Scan for the cell matching the given text and deliver its (x, y) coordinate at center. 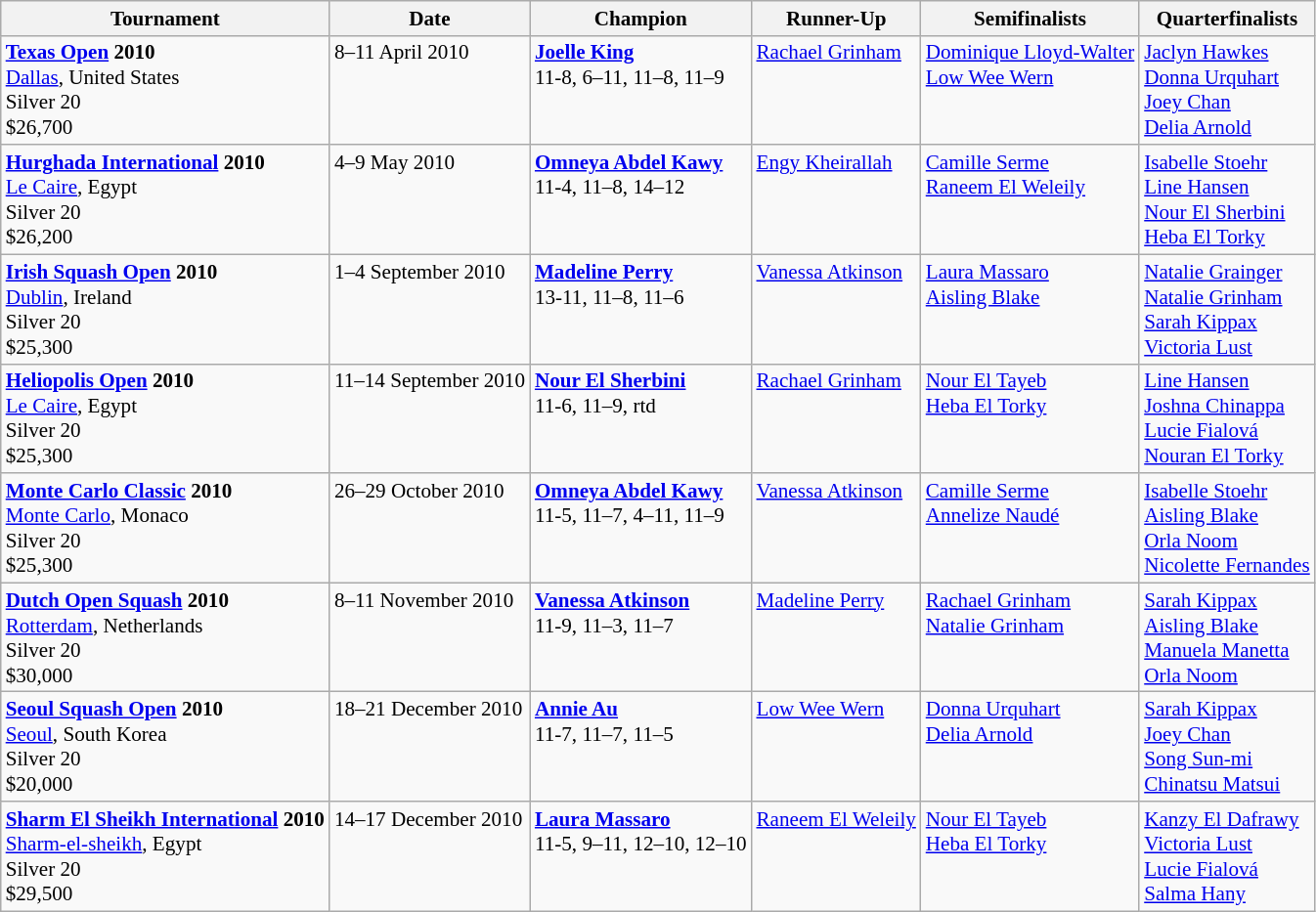
Line Hansen Joshna Chinappa Lucie Fialová Nouran El Torky (1226, 418)
Madeline Perry (837, 637)
Heliopolis Open 2010 Le Caire, EgyptSilver 20$25,300 (165, 418)
Jaclyn Hawkes Donna Urquhart Joey Chan Delia Arnold (1226, 90)
Engy Kheirallah (837, 199)
Laura Massaro11-5, 9–11, 12–10, 12–10 (641, 856)
Raneem El Weleily (837, 856)
Rachael Grinham Natalie Grinham (1031, 637)
8–11 November 2010 (430, 637)
Sharm El Sheikh International 2010 Sharm-el-sheikh, EgyptSilver 20$29,500 (165, 856)
Date (430, 18)
Low Wee Wern (837, 747)
4–9 May 2010 (430, 199)
Seoul Squash Open 2010 Seoul, South KoreaSilver 20$20,000 (165, 747)
Monte Carlo Classic 2010 Monte Carlo, MonacoSilver 20$25,300 (165, 528)
Runner-Up (837, 18)
Dominique Lloyd-Walter Low Wee Wern (1031, 90)
18–21 December 2010 (430, 747)
Madeline Perry13-11, 11–8, 11–6 (641, 309)
Isabelle Stoehr Line Hansen Nour El Sherbini Heba El Torky (1226, 199)
Irish Squash Open 2010 Dublin, IrelandSilver 20$25,300 (165, 309)
14–17 December 2010 (430, 856)
Camille Serme Raneem El Weleily (1031, 199)
Quarterfinalists (1226, 18)
Vanessa Atkinson11-9, 11–3, 11–7 (641, 637)
Sarah Kippax Joey Chan Song Sun-mi Chinatsu Matsui (1226, 747)
11–14 September 2010 (430, 418)
Tournament (165, 18)
Texas Open 2010 Dallas, United StatesSilver 20$26,700 (165, 90)
Hurghada International 2010 Le Caire, EgyptSilver 20$26,200 (165, 199)
Omneya Abdel Kawy11-5, 11–7, 4–11, 11–9 (641, 528)
Sarah Kippax Aisling Blake Manuela Manetta Orla Noom (1226, 637)
Isabelle Stoehr Aisling Blake Orla Noom Nicolette Fernandes (1226, 528)
Nour El Sherbini11-6, 11–9, rtd (641, 418)
Natalie Grainger Natalie Grinham Sarah Kippax Victoria Lust (1226, 309)
8–11 April 2010 (430, 90)
Camille Serme Annelize Naudé (1031, 528)
1–4 September 2010 (430, 309)
Kanzy El Dafrawy Victoria Lust Lucie Fialová Salma Hany (1226, 856)
Champion (641, 18)
26–29 October 2010 (430, 528)
Joelle King11-8, 6–11, 11–8, 11–9 (641, 90)
Annie Au11-7, 11–7, 11–5 (641, 747)
Laura Massaro Aisling Blake (1031, 309)
Dutch Open Squash 2010 Rotterdam, NetherlandsSilver 20$30,000 (165, 637)
Donna Urquhart Delia Arnold (1031, 747)
Omneya Abdel Kawy11-4, 11–8, 14–12 (641, 199)
Semifinalists (1031, 18)
